Provide the (x, y) coordinate of the cell's center where the given text is located.  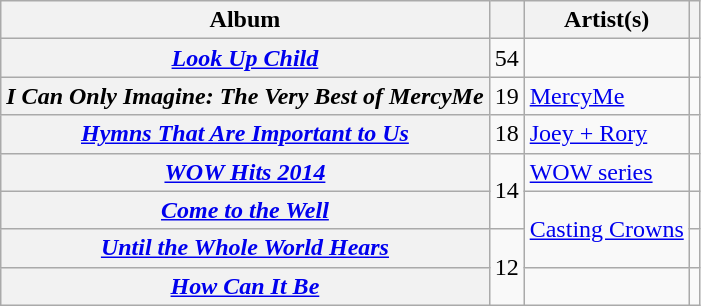
WOW series (606, 172)
Artist(s) (606, 20)
WOW Hits 2014 (245, 172)
Come to the Well (245, 210)
I Can Only Imagine: The Very Best of MercyMe (245, 96)
18 (506, 134)
Until the Whole World Hears (245, 248)
Look Up Child (245, 58)
54 (506, 58)
12 (506, 267)
Hymns That Are Important to Us (245, 134)
Album (245, 20)
14 (506, 191)
How Can It Be (245, 286)
Casting Crowns (606, 229)
MercyMe (606, 96)
19 (506, 96)
Joey + Rory (606, 134)
